Search for the cell housing the specified text and yield its (X, Y) center coordinate. 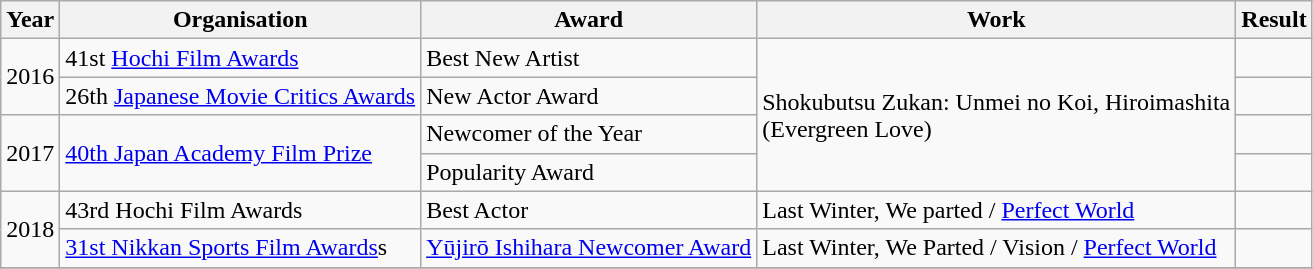
2016 (30, 77)
31st Nikkan Sports Film Awardss (240, 248)
2018 (30, 229)
New Actor Award (589, 96)
Shokubutsu Zukan: Unmei no Koi, Hiroimashita(Evergreen Love) (996, 115)
41st Hochi Film Awards (240, 58)
Best Actor (589, 210)
Last Winter, We parted / Perfect World (996, 210)
Award (589, 20)
26th Japanese Movie Critics Awards (240, 96)
43rd Hochi Film Awards (240, 210)
Newcomer of the Year (589, 134)
Work (996, 20)
40th Japan Academy Film Prize (240, 153)
Result (1274, 20)
2017 (30, 153)
Organisation (240, 20)
Best New Artist (589, 58)
Popularity Award (589, 172)
Yūjirō Ishihara Newcomer Award (589, 248)
Last Winter, We Parted / Vision / Perfect World (996, 248)
Year (30, 20)
